Identify which cell holds the provided text, then report its [X, Y] central coordinate. 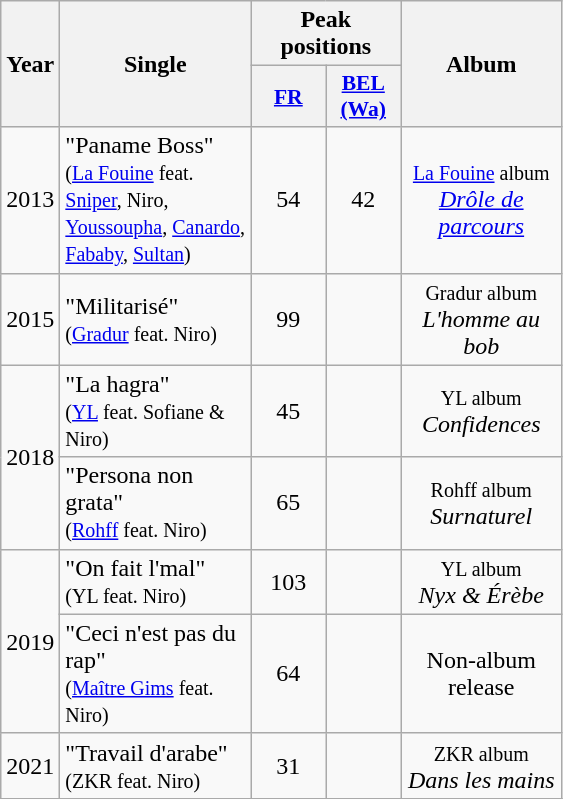
Rohff albumSurnaturel [482, 503]
103 [288, 582]
64 [288, 674]
BEL (Wa) [364, 96]
"Persona non grata" (Rohff feat. Niro) [156, 503]
2015 [30, 319]
"Paname Boss" (La Fouine feat. Sniper, Niro, Youssoupha, Canardo, Fababy, Sultan) [156, 200]
65 [288, 503]
"Militarisé" (Gradur feat. Niro) [156, 319]
42 [364, 200]
2018 [30, 457]
Single [156, 64]
Album [482, 64]
FR [288, 96]
Non-album release [482, 674]
Peak positions [326, 34]
31 [288, 766]
99 [288, 319]
"Travail d'arabe" (ZKR feat. Niro) [156, 766]
YL albumNyx & Érèbe [482, 582]
45 [288, 411]
2021 [30, 766]
2019 [30, 641]
"Ceci n'est pas du rap" (Maître Gims feat. Niro) [156, 674]
La Fouine albumDrôle de parcours [482, 200]
Gradur albumL'homme au bob [482, 319]
54 [288, 200]
Year [30, 64]
ZKR albumDans les mains [482, 766]
"La hagra" (YL feat. Sofiane & Niro) [156, 411]
YL albumConfidences [482, 411]
2013 [30, 200]
"On fait l'mal" (YL feat. Niro) [156, 582]
